Search for the cell housing the specified text and yield its [x, y] center coordinate. 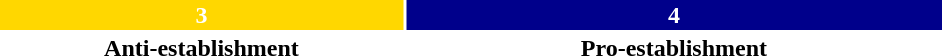
4 [674, 15]
3 [202, 15]
